Provide the (X, Y) coordinate of the cell's center where the given text is located.  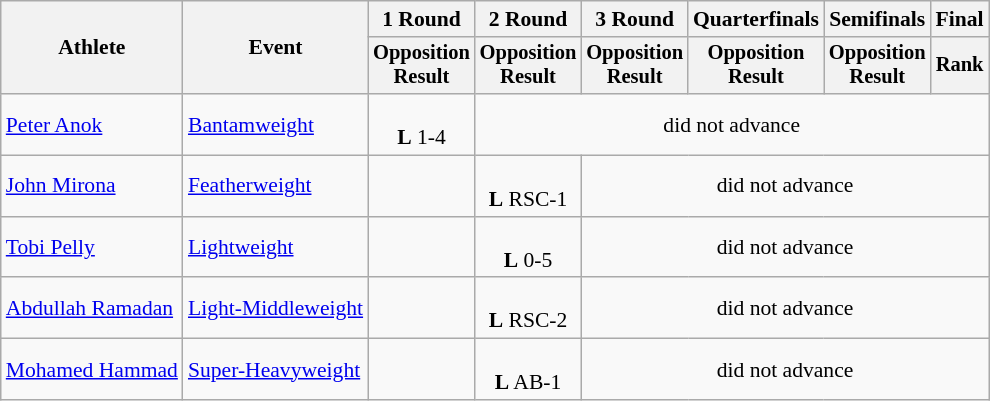
Peter Anok (92, 124)
L RSC-1 (528, 186)
Rank (960, 66)
Quarterfinals (756, 19)
Featherweight (276, 186)
3 Round (634, 19)
Lightweight (276, 248)
L AB-1 (528, 370)
Final (960, 19)
L RSC-2 (528, 308)
2 Round (528, 19)
Bantamweight (276, 124)
Light-Middleweight (276, 308)
Event (276, 48)
Abdullah Ramadan (92, 308)
John Mirona (92, 186)
Super-Heavyweight (276, 370)
Semifinals (878, 19)
Mohamed Hammad (92, 370)
1 Round (422, 19)
L 1-4 (422, 124)
Athlete (92, 48)
Tobi Pelly (92, 248)
L 0-5 (528, 248)
